Return [x, y] of the center of cell containing provided text 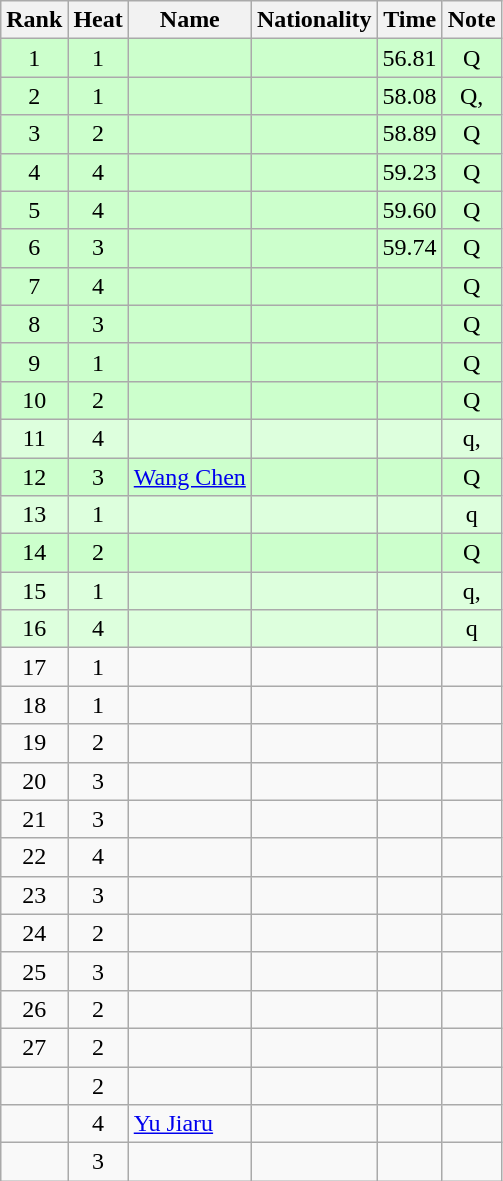
59.23 [410, 172]
26 [34, 1009]
20 [34, 781]
12 [34, 477]
Wang Chen [190, 477]
17 [34, 667]
58.08 [410, 96]
5 [34, 210]
13 [34, 515]
Q, [472, 96]
14 [34, 553]
59.74 [410, 248]
9 [34, 362]
24 [34, 933]
Rank [34, 20]
Time [410, 20]
56.81 [410, 58]
23 [34, 895]
16 [34, 629]
58.89 [410, 134]
Heat [98, 20]
11 [34, 438]
25 [34, 971]
8 [34, 324]
15 [34, 591]
7 [34, 286]
18 [34, 705]
59.60 [410, 210]
Nationality [314, 20]
21 [34, 819]
Name [190, 20]
10 [34, 400]
27 [34, 1047]
6 [34, 248]
19 [34, 743]
Note [472, 20]
22 [34, 857]
Yu Jiaru [190, 1124]
